Output the (X, Y) coordinate of the center of the cell containing the given text.  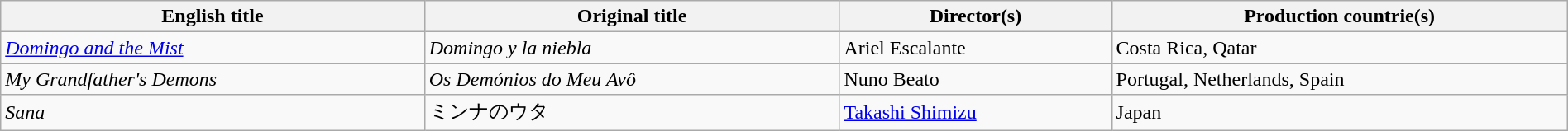
Ariel Escalante (976, 48)
Production countrie(s) (1340, 16)
Director(s) (976, 16)
Original title (632, 16)
Domingo y la niebla (632, 48)
Costa Rica, Qatar (1340, 48)
My Grandfather's Demons (213, 79)
Portugal, Netherlands, Spain (1340, 79)
Nuno Beato (976, 79)
Os Demónios do Meu Avô (632, 79)
Domingo and the Mist (213, 48)
ミンナのウタ (632, 112)
Takashi Shimizu (976, 112)
English title (213, 16)
Sana (213, 112)
Japan (1340, 112)
